Search for the cell housing the specified text and yield its [X, Y] center coordinate. 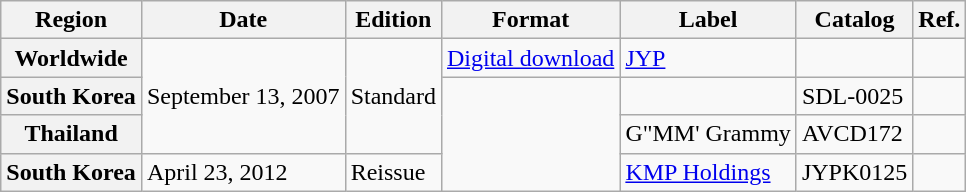
Region [72, 20]
AVCD172 [854, 134]
Format [530, 20]
Date [243, 20]
September 13, 2007 [243, 96]
Worldwide [72, 58]
Edition [393, 20]
JYP [708, 58]
Reissue [393, 172]
SDL-0025 [854, 96]
Catalog [854, 20]
Standard [393, 96]
KMP Holdings [708, 172]
G"MM' Grammy [708, 134]
Ref. [940, 20]
Digital download [530, 58]
JYPK0125 [854, 172]
Thailand [72, 134]
April 23, 2012 [243, 172]
Label [708, 20]
